Output the (X, Y) coordinate of the center of the cell containing the given text.  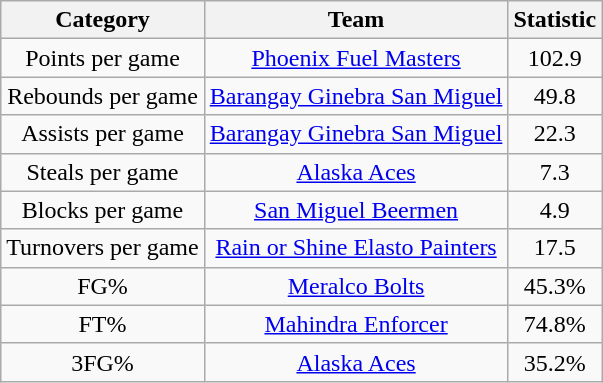
FG% (102, 286)
Rain or Shine Elasto Painters (356, 248)
4.9 (555, 210)
Blocks per game (102, 210)
45.3% (555, 286)
Assists per game (102, 134)
22.3 (555, 134)
FT% (102, 324)
Statistic (555, 20)
Points per game (102, 58)
Category (102, 20)
35.2% (555, 362)
Rebounds per game (102, 96)
San Miguel Beermen (356, 210)
Team (356, 20)
Meralco Bolts (356, 286)
17.5 (555, 248)
Turnovers per game (102, 248)
7.3 (555, 172)
Mahindra Enforcer (356, 324)
Phoenix Fuel Masters (356, 58)
102.9 (555, 58)
3FG% (102, 362)
Steals per game (102, 172)
49.8 (555, 96)
74.8% (555, 324)
